Capture the cell that displays the provided text and extract its (x, y) central coordinate. 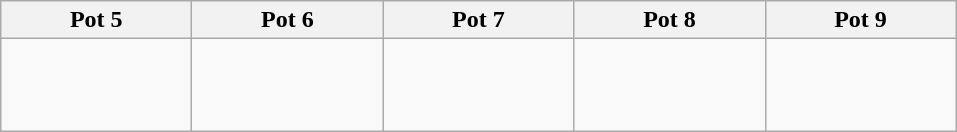
Pot 5 (96, 20)
Pot 7 (478, 20)
Pot 9 (860, 20)
Pot 6 (288, 20)
Pot 8 (670, 20)
